Extract the (X, Y) coordinate from the center of the cell holding the provided text.  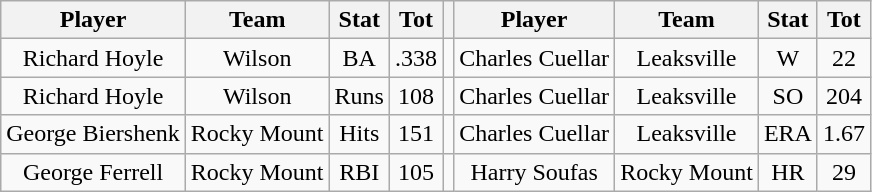
Runs (359, 96)
105 (416, 172)
SO (788, 96)
22 (844, 58)
108 (416, 96)
George Ferrell (94, 172)
RBI (359, 172)
.338 (416, 58)
HR (788, 172)
George Biershenk (94, 134)
Hits (359, 134)
ERA (788, 134)
29 (844, 172)
W (788, 58)
204 (844, 96)
1.67 (844, 134)
151 (416, 134)
BA (359, 58)
Harry Soufas (534, 172)
